Output the (x, y) coordinate of the center of the cell containing the given text.  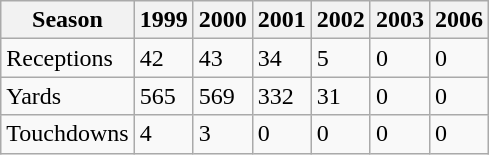
565 (164, 96)
42 (164, 58)
43 (222, 58)
2003 (400, 20)
34 (282, 58)
2001 (282, 20)
31 (340, 96)
Season (68, 20)
Touchdowns (68, 134)
569 (222, 96)
Receptions (68, 58)
3 (222, 134)
5 (340, 58)
1999 (164, 20)
2006 (458, 20)
2002 (340, 20)
2000 (222, 20)
4 (164, 134)
332 (282, 96)
Yards (68, 96)
